Return (x, y) of the center of cell containing provided text 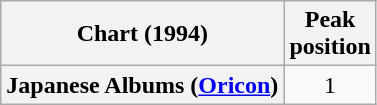
Japanese Albums (Oricon) (142, 85)
Chart (1994) (142, 34)
Peak position (330, 34)
1 (330, 85)
